Find where the given text appears and provide that cell's center as [x, y] coordinate. 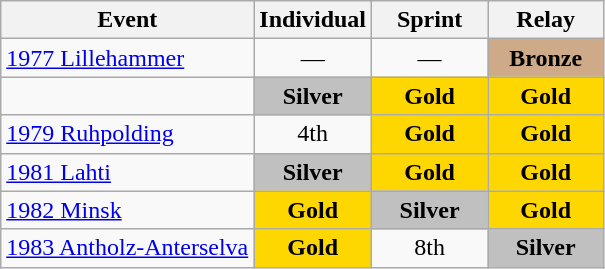
1982 Minsk [128, 210]
8th [430, 248]
Bronze [546, 58]
Sprint [430, 20]
Relay [546, 20]
1981 Lahti [128, 172]
Individual [313, 20]
1983 Antholz-Anterselva [128, 248]
Event [128, 20]
4th [313, 134]
1979 Ruhpolding [128, 134]
1977 Lillehammer [128, 58]
